Find where the given text appears and provide that cell's center as (x, y) coordinate. 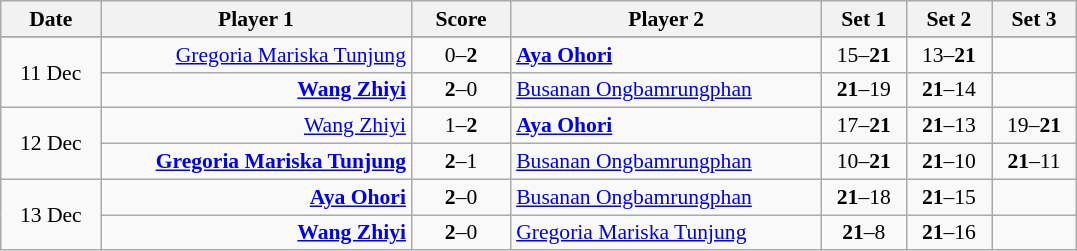
21–16 (948, 233)
21–11 (1034, 162)
Score (461, 19)
13 Dec (51, 214)
Player 2 (666, 19)
21–8 (864, 233)
10–21 (864, 162)
21–10 (948, 162)
1–2 (461, 126)
13–21 (948, 55)
Date (51, 19)
Set 1 (864, 19)
21–18 (864, 197)
Player 1 (256, 19)
21–13 (948, 126)
21–14 (948, 90)
21–19 (864, 90)
19–21 (1034, 126)
Set 3 (1034, 19)
0–2 (461, 55)
11 Dec (51, 72)
Set 2 (948, 19)
17–21 (864, 126)
12 Dec (51, 144)
2–1 (461, 162)
21–15 (948, 197)
15–21 (864, 55)
